Provide the [X, Y] coordinate of the cell's center where the given text is located.  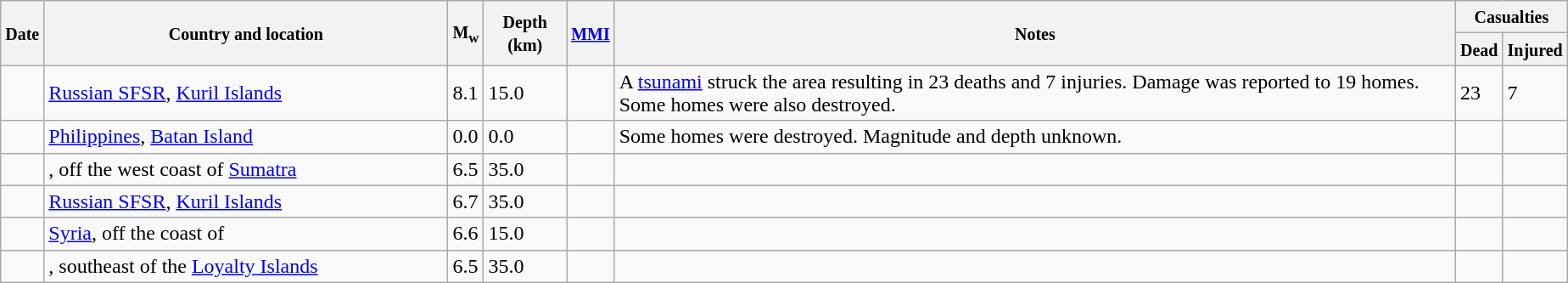
Date [22, 33]
Mw [466, 33]
7 [1535, 93]
Notes [1035, 33]
Casualties [1511, 17]
Country and location [246, 33]
Syria, off the coast of [246, 234]
6.7 [466, 201]
, southeast of the Loyalty Islands [246, 266]
A tsunami struck the area resulting in 23 deaths and 7 injuries. Damage was reported to 19 homes. Some homes were also destroyed. [1035, 93]
MMI [591, 33]
Some homes were destroyed. Magnitude and depth unknown. [1035, 137]
Philippines, Batan Island [246, 137]
6.6 [466, 234]
Injured [1535, 49]
8.1 [466, 93]
, off the west coast of Sumatra [246, 169]
Dead [1479, 49]
Depth (km) [525, 33]
23 [1479, 93]
